Extract the (x, y) coordinate from the center of the cell holding the provided text.  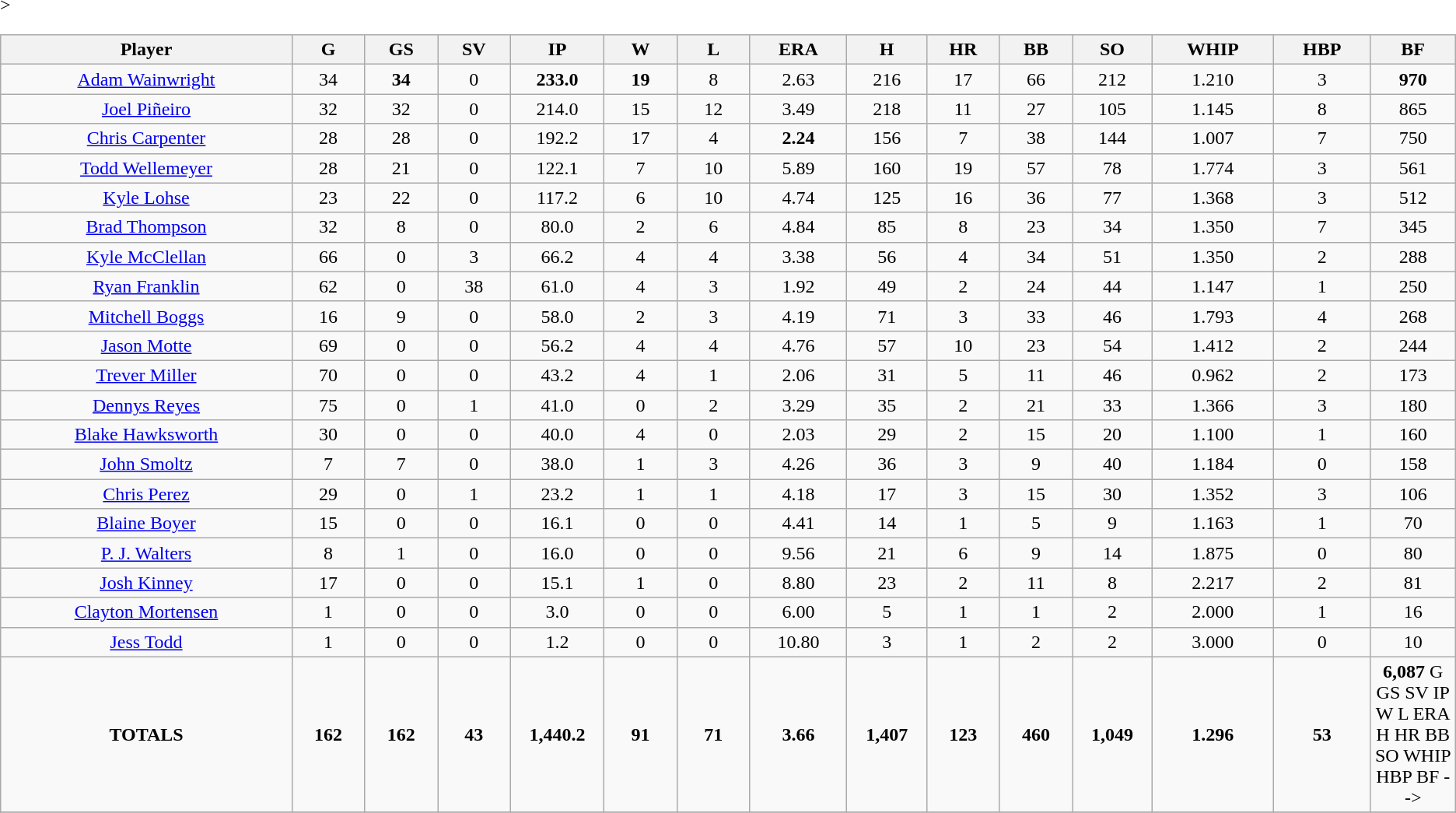
Ryan Franklin (146, 286)
51 (1112, 257)
158 (1412, 464)
1,049 (1112, 734)
212 (1112, 79)
1,440.2 (557, 734)
2.000 (1213, 612)
4.74 (798, 198)
Mitchell Boggs (146, 316)
4.18 (798, 494)
1.366 (1213, 405)
288 (1412, 257)
49 (887, 286)
WHIP (1213, 50)
W (641, 50)
69 (328, 345)
22 (401, 198)
2.24 (798, 138)
1.210 (1213, 79)
123 (963, 734)
Chris Perez (146, 494)
SO (1112, 50)
1.163 (1213, 524)
4.76 (798, 345)
35 (887, 405)
180 (1412, 405)
HR (963, 50)
3.000 (1213, 642)
2.63 (798, 79)
1.100 (1213, 435)
6.00 (798, 612)
85 (887, 227)
4.26 (798, 464)
78 (1112, 168)
John Smoltz (146, 464)
43 (474, 734)
268 (1412, 316)
125 (887, 198)
77 (1112, 198)
3.49 (798, 109)
216 (887, 79)
214.0 (557, 109)
P. J. Walters (146, 553)
Jason Motte (146, 345)
218 (887, 109)
IP (557, 50)
41.0 (557, 405)
0.962 (1213, 375)
Player (146, 50)
9.56 (798, 553)
Joel Piñeiro (146, 109)
250 (1412, 286)
58.0 (557, 316)
144 (1112, 138)
62 (328, 286)
91 (641, 734)
Dennys Reyes (146, 405)
4.84 (798, 227)
Blake Hawksworth (146, 435)
L (713, 50)
345 (1412, 227)
TOTALS (146, 734)
1.368 (1213, 198)
Blaine Boyer (146, 524)
1.2 (557, 642)
56.2 (557, 345)
1.412 (1213, 345)
16.0 (557, 553)
80.0 (557, 227)
GS (401, 50)
16.1 (557, 524)
1.774 (1213, 168)
Todd Wellemeyer (146, 168)
Kyle McClellan (146, 257)
1.184 (1213, 464)
3.29 (798, 405)
2.06 (798, 375)
1.296 (1213, 734)
173 (1412, 375)
80 (1412, 553)
1.793 (1213, 316)
40.0 (557, 435)
H (887, 50)
865 (1412, 109)
460 (1036, 734)
Kyle Lohse (146, 198)
SV (474, 50)
105 (1112, 109)
66.2 (557, 257)
1.145 (1213, 109)
75 (328, 405)
24 (1036, 286)
1.875 (1213, 553)
1.147 (1213, 286)
750 (1412, 138)
20 (1112, 435)
38.0 (557, 464)
ERA (798, 50)
81 (1412, 583)
Trever Miller (146, 375)
192.2 (557, 138)
3.66 (798, 734)
40 (1112, 464)
G (328, 50)
244 (1412, 345)
27 (1036, 109)
106 (1412, 494)
Jess Todd (146, 642)
3.0 (557, 612)
31 (887, 375)
1.352 (1213, 494)
122.1 (557, 168)
Chris Carpenter (146, 138)
2.217 (1213, 583)
117.2 (557, 198)
10.80 (798, 642)
8.80 (798, 583)
512 (1412, 198)
15.1 (557, 583)
Adam Wainwright (146, 79)
Clayton Mortensen (146, 612)
53 (1322, 734)
156 (887, 138)
1,407 (887, 734)
1.92 (798, 286)
1.007 (1213, 138)
4.19 (798, 316)
2.03 (798, 435)
4.41 (798, 524)
970 (1412, 79)
233.0 (557, 79)
6,087 G GS SV IP W L ERA H HR BB SO WHIP HBP BF --> (1412, 734)
3.38 (798, 257)
43.2 (557, 375)
61.0 (557, 286)
Brad Thompson (146, 227)
HBP (1322, 50)
5.89 (798, 168)
23.2 (557, 494)
BF (1412, 50)
12 (713, 109)
BB (1036, 50)
56 (887, 257)
561 (1412, 168)
54 (1112, 345)
44 (1112, 286)
Josh Kinney (146, 583)
